Output the [X, Y] coordinate of the center of the cell containing the given text.  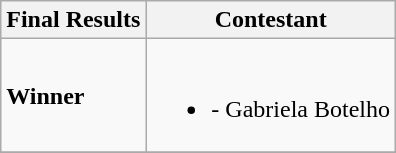
Winner [74, 96]
Final Results [74, 20]
- Gabriela Botelho [271, 96]
Contestant [271, 20]
